Detect which cell encompasses the target text, then output its (X, Y) center coordinate. 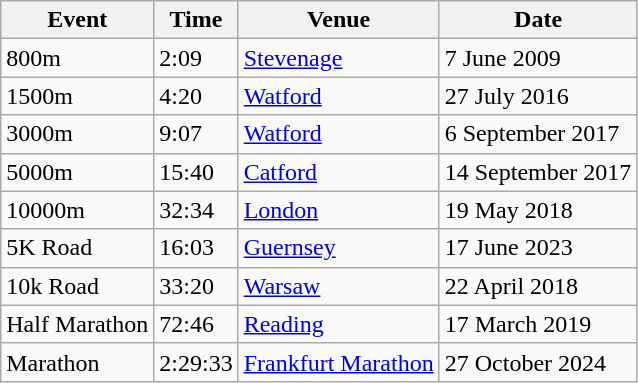
Date (538, 20)
Event (78, 20)
72:46 (196, 324)
27 October 2024 (538, 362)
2:09 (196, 58)
2:29:33 (196, 362)
10000m (78, 210)
1500m (78, 96)
10k Road (78, 286)
5K Road (78, 248)
7 June 2009 (538, 58)
19 May 2018 (538, 210)
27 July 2016 (538, 96)
5000m (78, 172)
16:03 (196, 248)
Marathon (78, 362)
800m (78, 58)
Venue (338, 20)
4:20 (196, 96)
Stevenage (338, 58)
Frankfurt Marathon (338, 362)
Catford (338, 172)
17 March 2019 (538, 324)
Reading (338, 324)
15:40 (196, 172)
14 September 2017 (538, 172)
17 June 2023 (538, 248)
22 April 2018 (538, 286)
33:20 (196, 286)
6 September 2017 (538, 134)
9:07 (196, 134)
Warsaw (338, 286)
Time (196, 20)
Guernsey (338, 248)
32:34 (196, 210)
Half Marathon (78, 324)
3000m (78, 134)
London (338, 210)
